Detect which cell encompasses the target text, then output its (x, y) center coordinate. 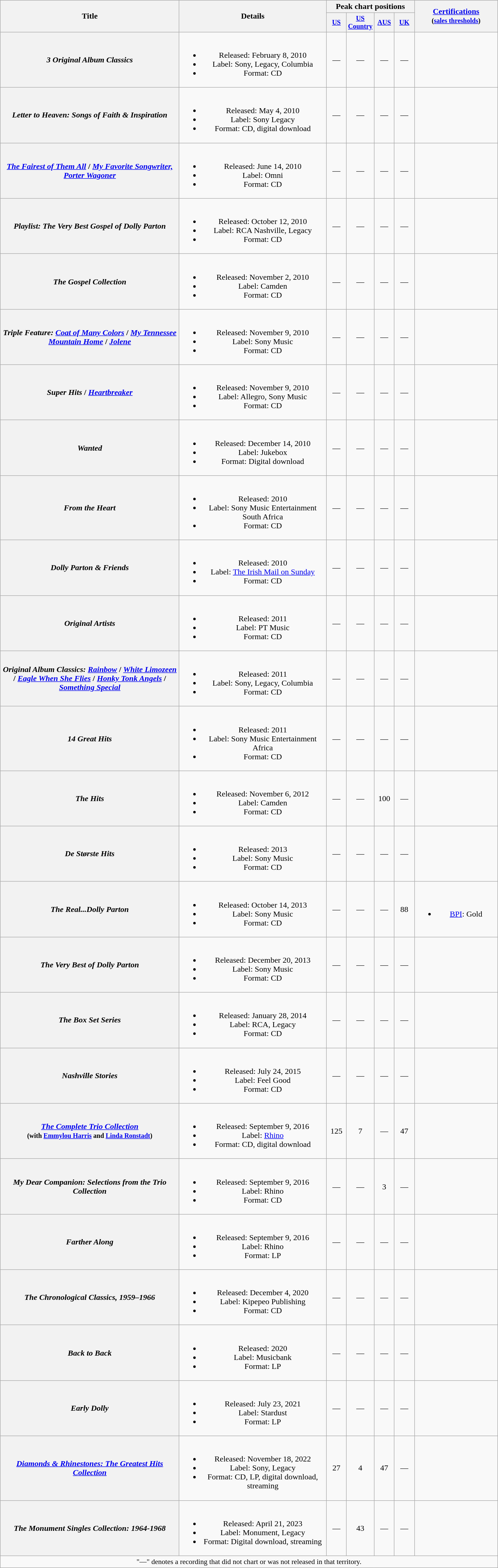
Released: April 21, 2023Label: Monument, LegacyFormat: Digital download, streaming (253, 1528)
BPI: Gold (456, 909)
Details (253, 16)
Back to Back (90, 1353)
Released: 2013Label: Sony MusicFormat: CD (253, 854)
Original Album Classics: Rainbow / White Limozeen / Eagle When She Flies / Honky Tonk Angels / Something Special (90, 678)
4 (361, 1468)
Released: September 9, 2016Label: RhinoFormat: CD (253, 1187)
Farther Along (90, 1242)
Released: February 8, 2010Label: Sony, Legacy, ColumbiaFormat: CD (253, 60)
Released: 2011Label: Sony Music Entertainment AfricaFormat: CD (253, 738)
Released: July 24, 2015Label: Feel GoodFormat: CD (253, 1076)
27 (337, 1468)
14 Great Hits (90, 738)
The Complete Trio Collection(with Emmylou Harris and Linda Ronstadt) (90, 1131)
Peak chart positions (371, 7)
The Very Best of Dolly Parton (90, 964)
Released: 2020Label: MusicbankFormat: LP (253, 1353)
7 (361, 1131)
The Gospel Collection (90, 281)
Released: 2011Label: Sony, Legacy, ColumbiaFormat: CD (253, 678)
Released: November 9, 2010Label: Allegro, Sony MusicFormat: CD (253, 392)
Dolly Parton & Friends (90, 567)
Wanted (90, 448)
Released: October 14, 2013Label: Sony MusicFormat: CD (253, 909)
3 Original Album Classics (90, 60)
Released: 2010Label: Sony Music Entertainment South AfricaFormat: CD (253, 508)
The Real...Dolly Parton (90, 909)
"—" denotes a recording that did not chart or was not released in that territory. (249, 1562)
Diamonds & Rhinestones: The Greatest Hits Collection (90, 1468)
Released: October 12, 2010Label: RCA Nashville, LegacyFormat: CD (253, 226)
De Største Hits (90, 854)
The Box Set Series (90, 1020)
Early Dolly (90, 1408)
Released: January 28, 2014Label: RCA, LegacyFormat: CD (253, 1020)
Original Artists (90, 623)
My Dear Companion: Selections from the Trio Collection (90, 1187)
Released: September 9, 2016Label: RhinoFormat: LP (253, 1242)
Super Hits / Heartbreaker (90, 392)
Released: September 9, 2016Label: RhinoFormat: CD, digital download (253, 1131)
Nashville Stories (90, 1076)
Certifications(sales thresholds) (456, 16)
Letter to Heaven: Songs of Faith & Inspiration (90, 115)
Released: November 6, 2012Label: CamdenFormat: CD (253, 798)
UK (404, 23)
Released: May 4, 2010Label: Sony LegacyFormat: CD, digital download (253, 115)
Playlist: The Very Best Gospel of Dolly Parton (90, 226)
3 (384, 1187)
125 (337, 1131)
The Fairest of Them All / My Favorite Songwriter, Porter Wagoner (90, 171)
From the Heart (90, 508)
US (337, 23)
US Country (361, 23)
Released: November 9, 2010Label: Sony MusicFormat: CD (253, 337)
Released: July 23, 2021Label: StardustFormat: LP (253, 1408)
Released: June 14, 2010Label: OmniFormat: CD (253, 171)
Released: November 18, 2022Label: Sony, LegacyFormat: CD, LP, digital download, streaming (253, 1468)
Triple Feature: Coat of Many Colors / My Tennessee Mountain Home / Jolene (90, 337)
Released: December 14, 2010Label: JukeboxFormat: Digital download (253, 448)
43 (361, 1528)
The Monument Singles Collection: 1964-1968 (90, 1528)
AUS (384, 23)
Released: 2011Label: PT MusicFormat: CD (253, 623)
Released: November 2, 2010Label: CamdenFormat: CD (253, 281)
The Chronological Classics, 1959–1966 (90, 1298)
Released: December 4, 2020Label: Kipepeo PublishingFormat: CD (253, 1298)
88 (404, 909)
Released: 2010Label: The Irish Mail on SundayFormat: CD (253, 567)
Title (90, 16)
100 (384, 798)
The Hits (90, 798)
Released: December 20, 2013Label: Sony MusicFormat: CD (253, 964)
